Return [x, y] of the center of cell containing provided text 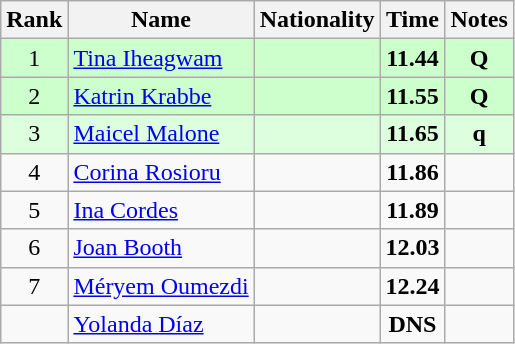
12.24 [412, 286]
12.03 [412, 248]
1 [34, 58]
Tina Iheagwam [161, 58]
Katrin Krabbe [161, 96]
Name [161, 20]
Rank [34, 20]
11.65 [412, 134]
Maicel Malone [161, 134]
7 [34, 286]
11.55 [412, 96]
q [479, 134]
Joan Booth [161, 248]
3 [34, 134]
DNS [412, 324]
2 [34, 96]
Time [412, 20]
Méryem Oumezdi [161, 286]
Notes [479, 20]
4 [34, 172]
5 [34, 210]
Ina Cordes [161, 210]
6 [34, 248]
Nationality [317, 20]
Corina Rosioru [161, 172]
11.89 [412, 210]
11.86 [412, 172]
Yolanda Díaz [161, 324]
11.44 [412, 58]
